Identify which cell holds the provided text, then report its (x, y) central coordinate. 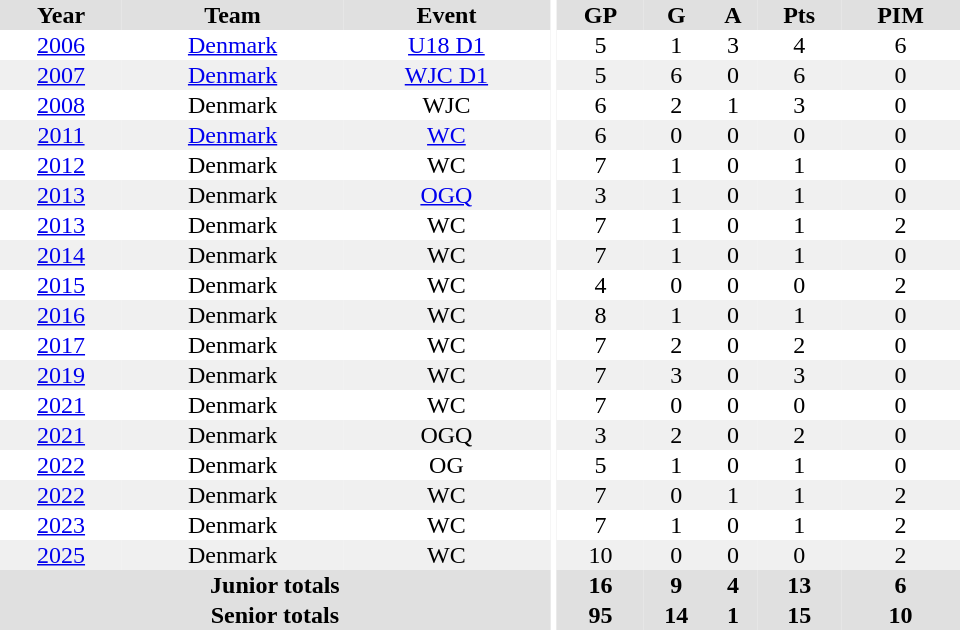
G (676, 15)
2011 (61, 135)
Junior totals (275, 585)
2019 (61, 375)
Team (232, 15)
2007 (61, 75)
8 (600, 315)
Senior totals (275, 615)
2025 (61, 555)
GP (600, 15)
13 (799, 585)
95 (600, 615)
U18 D1 (446, 45)
2017 (61, 345)
2023 (61, 525)
2014 (61, 255)
2015 (61, 285)
2016 (61, 315)
2006 (61, 45)
2008 (61, 105)
15 (799, 615)
PIM (900, 15)
9 (676, 585)
16 (600, 585)
2012 (61, 165)
Event (446, 15)
OG (446, 465)
14 (676, 615)
A (734, 15)
Year (61, 15)
WJC D1 (446, 75)
WJC (446, 105)
Pts (799, 15)
